Return the [x, y] coordinate for the center point of the cell that contains the specified text.  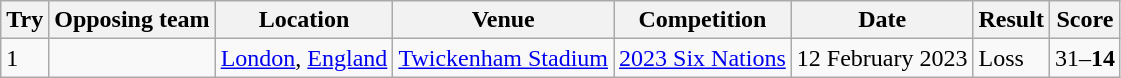
Twickenham Stadium [504, 58]
Date [882, 20]
Score [1084, 20]
Opposing team [132, 20]
Competition [703, 20]
London, England [304, 58]
Loss [1011, 58]
Venue [504, 20]
31–14 [1084, 58]
Try [25, 20]
2023 Six Nations [703, 58]
Location [304, 20]
1 [25, 58]
12 February 2023 [882, 58]
Result [1011, 20]
